Provide the [x, y] coordinate of the cell's center where the given text is located.  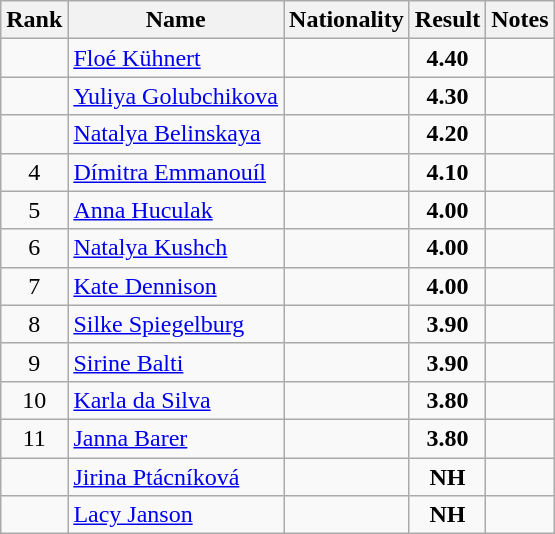
Floé Kühnert [176, 58]
Karla da Silva [176, 400]
9 [34, 362]
4.40 [447, 58]
Result [447, 20]
Silke Spiegelburg [176, 324]
Name [176, 20]
5 [34, 210]
4.10 [447, 172]
Natalya Kushch [176, 248]
4.30 [447, 96]
4.20 [447, 134]
Notes [520, 20]
6 [34, 248]
Anna Huculak [176, 210]
Natalya Belinskaya [176, 134]
8 [34, 324]
Jirina Ptácníková [176, 477]
Kate Dennison [176, 286]
Yuliya Golubchikova [176, 96]
Lacy Janson [176, 515]
4 [34, 172]
10 [34, 400]
Sirine Balti [176, 362]
11 [34, 438]
Nationality [347, 20]
Janna Barer [176, 438]
Dímitra Emmanouíl [176, 172]
7 [34, 286]
Rank [34, 20]
